Capture the cell that displays the provided text and extract its (x, y) central coordinate. 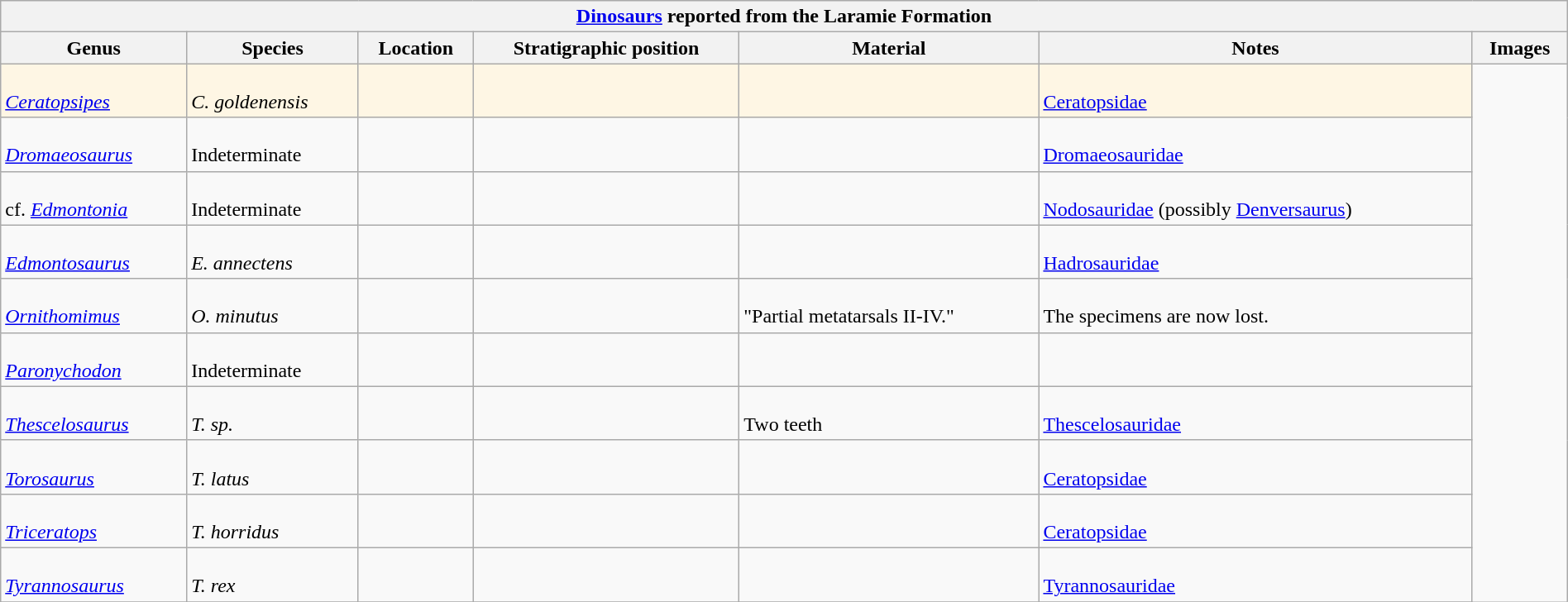
Tyrannosauridae (1255, 574)
Paronychodon (94, 359)
Notes (1255, 48)
cf. Edmontonia (94, 198)
E. annectens (273, 251)
Genus (94, 48)
Ceratopsipes (94, 91)
Dinosaurs reported from the Laramie Formation (784, 17)
Thescelosaurus (94, 413)
Dromaeosauridae (1255, 144)
Triceratops (94, 521)
T. rex (273, 574)
Tyrannosaurus (94, 574)
Two teeth (889, 413)
Images (1520, 48)
Ornithomimus (94, 306)
Dromaeosaurus (94, 144)
Location (415, 48)
Stratigraphic position (606, 48)
"Partial metatarsals II-IV." (889, 306)
Thescelosauridae (1255, 413)
T. horridus (273, 521)
Torosaurus (94, 466)
Material (889, 48)
O. minutus (273, 306)
Edmontosaurus (94, 251)
Species (273, 48)
Nodosauridae (possibly Denversaurus) (1255, 198)
The specimens are now lost. (1255, 306)
C. goldenensis (273, 91)
T. latus (273, 466)
T. sp. (273, 413)
Hadrosauridae (1255, 251)
